Search for the cell housing the specified text and yield its [x, y] center coordinate. 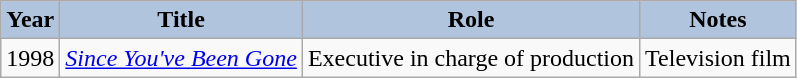
Television film [718, 58]
1998 [30, 58]
Role [470, 20]
Executive in charge of production [470, 58]
Year [30, 20]
Title [182, 20]
Since You've Been Gone [182, 58]
Notes [718, 20]
